Search for the cell housing the specified text and yield its (x, y) center coordinate. 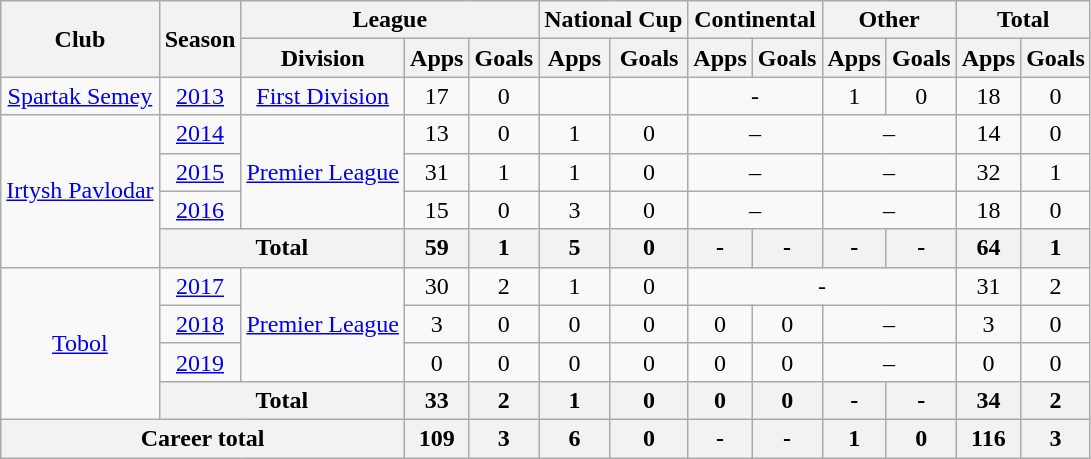
34 (988, 400)
109 (437, 438)
Continental (755, 20)
6 (575, 438)
32 (988, 172)
First Division (323, 96)
116 (988, 438)
Career total (203, 438)
Season (200, 39)
14 (988, 134)
2015 (200, 172)
Other (889, 20)
Division (323, 58)
League (390, 20)
2013 (200, 96)
2019 (200, 362)
2018 (200, 324)
17 (437, 96)
5 (575, 248)
59 (437, 248)
13 (437, 134)
Tobol (80, 343)
2016 (200, 210)
2014 (200, 134)
National Cup (614, 20)
33 (437, 400)
2017 (200, 286)
15 (437, 210)
30 (437, 286)
Irtysh Pavlodar (80, 191)
Spartak Semey (80, 96)
Club (80, 39)
64 (988, 248)
